Identify which cell holds the provided text, then report its [X, Y] central coordinate. 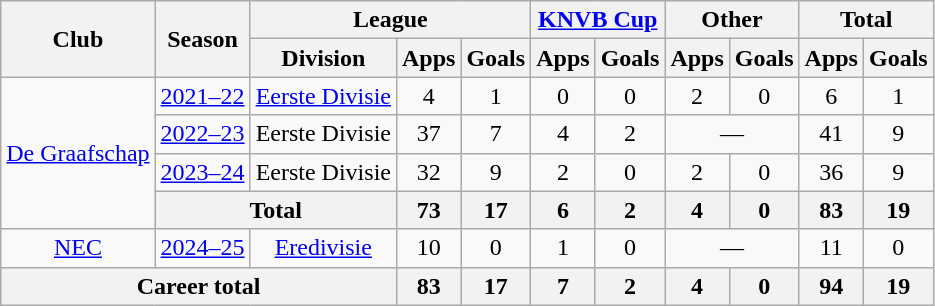
KNVB Cup [598, 20]
10 [428, 248]
32 [428, 172]
41 [831, 134]
De Graafschap [78, 153]
Club [78, 39]
NEC [78, 248]
League [390, 20]
Season [202, 39]
36 [831, 172]
94 [831, 286]
Division [323, 58]
37 [428, 134]
Career total [199, 286]
2023–24 [202, 172]
11 [831, 248]
2021–22 [202, 96]
73 [428, 210]
Other [732, 20]
Eredivisie [323, 248]
2022–23 [202, 134]
2024–25 [202, 248]
